Find where the given text appears and provide that cell's center as (X, Y) coordinate. 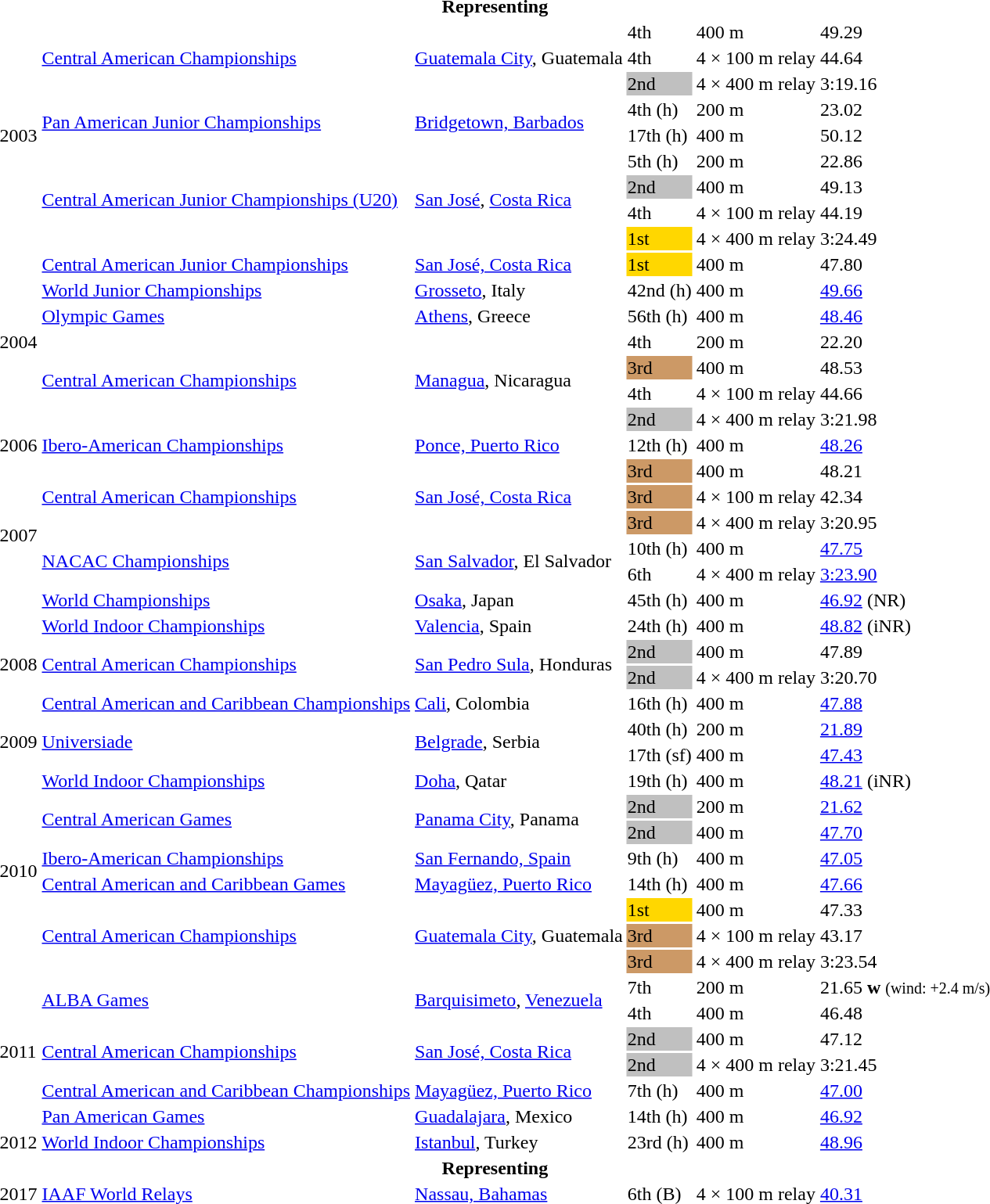
45th (h) (659, 600)
San Fernando, Spain (520, 858)
ALBA Games (226, 1000)
Panama City, Panama (520, 820)
Doha, Qatar (520, 781)
23rd (h) (659, 1142)
Central American and Caribbean Games (226, 884)
24th (h) (659, 626)
NACAC Championships (226, 562)
Central American Junior Championships (U20) (226, 200)
7th (h) (659, 1091)
Valencia, Spain (520, 626)
40th (h) (659, 729)
Central American Junior Championships (226, 264)
Belgrade, Serbia (520, 742)
Athens, Greece (520, 316)
Ponce, Puerto Rico (520, 445)
San Pedro Sula, Honduras (520, 665)
Universiade (226, 742)
Istanbul, Turkey (520, 1142)
5th (h) (659, 161)
7th (659, 987)
42nd (h) (659, 290)
9th (h) (659, 858)
19th (h) (659, 781)
World Championships (226, 600)
17th (sf) (659, 755)
Pan American Junior Championships (226, 122)
Managua, Nicaragua (520, 380)
56th (h) (659, 316)
Central American Games (226, 820)
Osaka, Japan (520, 600)
6th (659, 574)
10th (h) (659, 548)
Guadalajara, Mexico (520, 1116)
17th (h) (659, 135)
World Junior Championships (226, 290)
12th (h) (659, 445)
4th (h) (659, 110)
Bridgetown, Barbados (520, 122)
16th (h) (659, 703)
Olympic Games (226, 316)
San Salvador, El Salvador (520, 562)
Pan American Games (226, 1116)
Barquisimeto, Venezuela (520, 1000)
Cali, Colombia (520, 703)
Grosseto, Italy (520, 290)
